Capture the cell that displays the provided text and extract its (X, Y) central coordinate. 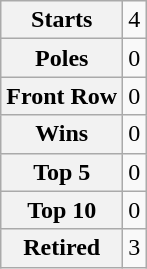
Top 10 (62, 210)
Wins (62, 134)
Top 5 (62, 172)
Front Row (62, 96)
Starts (62, 20)
4 (134, 20)
Poles (62, 58)
3 (134, 248)
Retired (62, 248)
